Pinpoint the cell where the given text exists, returning its [x, y] midpoint coordinate. 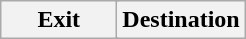
Exit [59, 20]
Destination [181, 20]
